Identify which cell holds the provided text, then report its (X, Y) central coordinate. 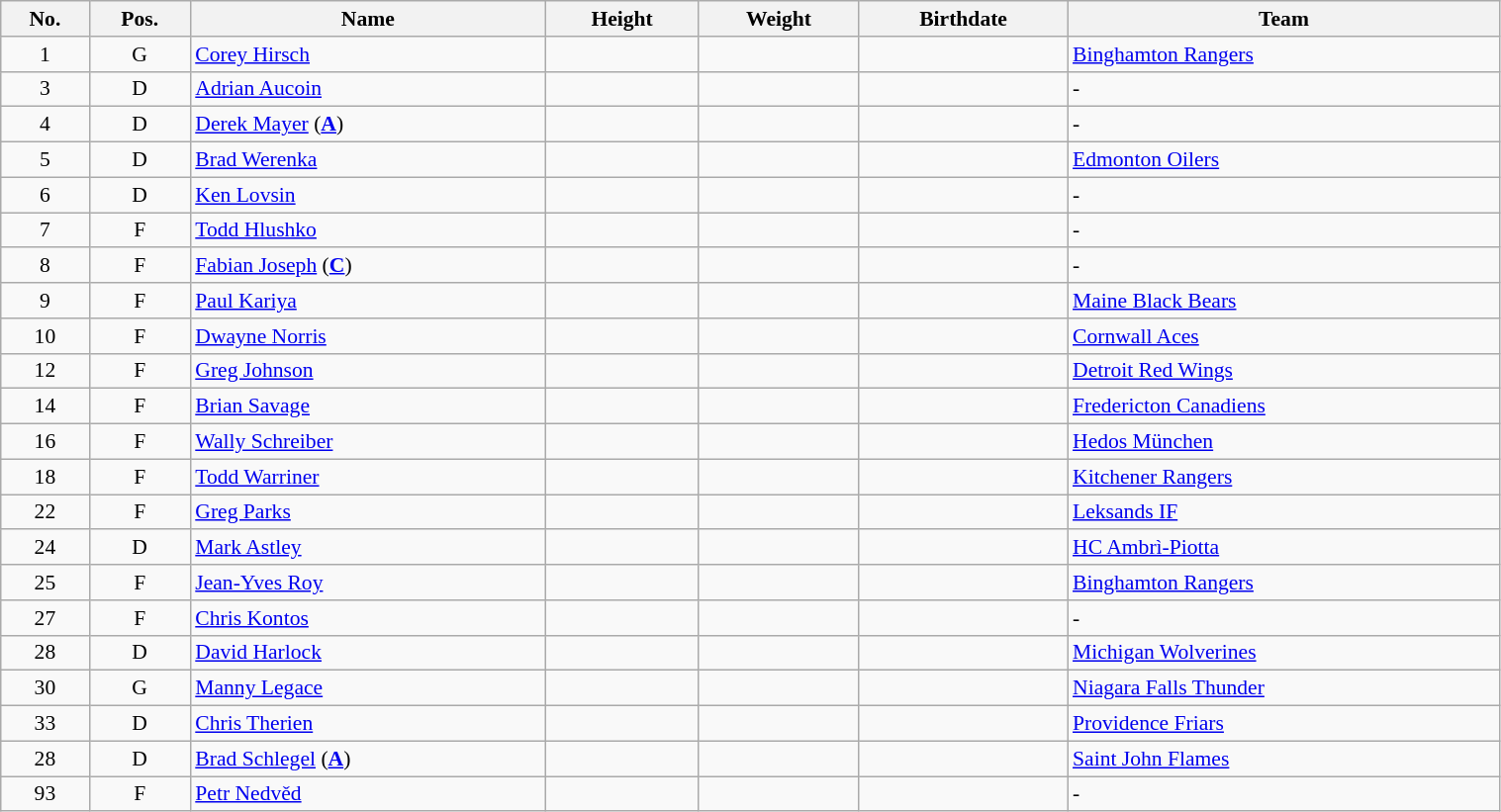
Pos. (140, 19)
8 (46, 266)
9 (46, 301)
Ken Lovsin (368, 195)
18 (46, 477)
David Harlock (368, 653)
Team (1284, 19)
3 (46, 89)
Adrian Aucoin (368, 89)
16 (46, 442)
Fredericton Canadiens (1284, 406)
93 (46, 794)
7 (46, 230)
Chris Therien (368, 724)
Derek Mayer (A) (368, 125)
Paul Kariya (368, 301)
Detroit Red Wings (1284, 371)
Providence Friars (1284, 724)
14 (46, 406)
Todd Hlushko (368, 230)
12 (46, 371)
Saint John Flames (1284, 759)
24 (46, 548)
5 (46, 160)
Chris Kontos (368, 618)
Niagara Falls Thunder (1284, 688)
Mark Astley (368, 548)
Weight (779, 19)
Fabian Joseph (C) (368, 266)
Wally Schreiber (368, 442)
Greg Parks (368, 512)
Leksands IF (1284, 512)
30 (46, 688)
Cornwall Aces (1284, 336)
27 (46, 618)
4 (46, 125)
Height (621, 19)
Name (368, 19)
Michigan Wolverines (1284, 653)
HC Ambrì-Piotta (1284, 548)
Dwayne Norris (368, 336)
Brad Schlegel (A) (368, 759)
Kitchener Rangers (1284, 477)
1 (46, 54)
Jean-Yves Roy (368, 583)
Birthdate (964, 19)
Greg Johnson (368, 371)
33 (46, 724)
10 (46, 336)
Brian Savage (368, 406)
Manny Legace (368, 688)
Maine Black Bears (1284, 301)
25 (46, 583)
Hedos München (1284, 442)
Brad Werenka (368, 160)
22 (46, 512)
Petr Nedvěd (368, 794)
No. (46, 19)
Corey Hirsch (368, 54)
Edmonton Oilers (1284, 160)
Todd Warriner (368, 477)
6 (46, 195)
